From the cell containing the given text, extract its center point as (x, y) coordinate. 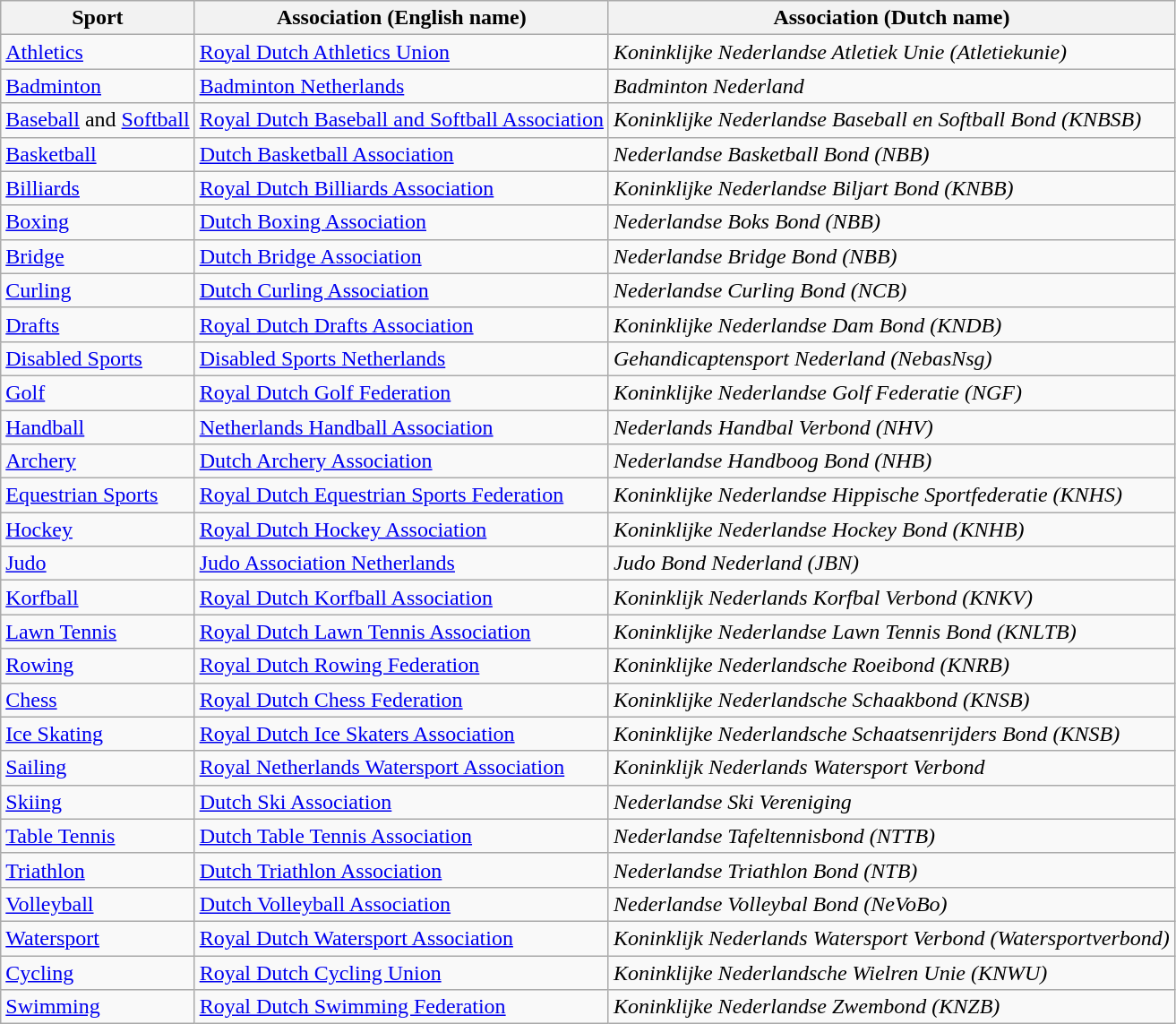
Koninklijke Nederlandse Zwembond (KNZB) (891, 1007)
Koninklijke Nederlandse Atletiek Unie (Atletiekunie) (891, 52)
Judo Association Netherlands (401, 564)
Koninklijke Nederlandse Hockey Bond (KNHB) (891, 529)
Nederlandse Tafeltennisbond (NTTB) (891, 836)
Nederlandse Boks Bond (NBB) (891, 222)
Association (Dutch name) (891, 18)
Koninklijke Nederlandse Hippische Sportfederatie (KNHS) (891, 495)
Volleyball (98, 904)
Golf (98, 392)
Nederlandse Triathlon Bond (NTB) (891, 870)
Dutch Table Tennis Association (401, 836)
Table Tennis (98, 836)
Royal Dutch Billiards Association (401, 188)
Dutch Ski Association (401, 802)
Skiing (98, 802)
Swimming (98, 1007)
Royal Dutch Chess Federation (401, 700)
Royal Dutch Drafts Association (401, 324)
Ice Skating (98, 734)
Curling (98, 290)
Bridge (98, 256)
Royal Netherlands Watersport Association (401, 768)
Royal Dutch Swimming Federation (401, 1007)
Koninklijke Nederlandsche Wielren Unie (KNWU) (891, 972)
Sport (98, 18)
Drafts (98, 324)
Equestrian Sports (98, 495)
Koninklijke Nederlandse Biljart Bond (KNBB) (891, 188)
Boxing (98, 222)
Handball (98, 427)
Badminton Netherlands (401, 86)
Netherlands Handball Association (401, 427)
Dutch Triathlon Association (401, 870)
Koninklijke Nederlandse Dam Bond (KNDB) (891, 324)
Association (English name) (401, 18)
Badminton (98, 86)
Royal Dutch Baseball and Softball Association (401, 120)
Nederlandse Bridge Bond (NBB) (891, 256)
Koninklijke Nederlandsche Schaatsenrijders Bond (KNSB) (891, 734)
Nederlandse Curling Bond (NCB) (891, 290)
Disabled Sports Netherlands (401, 358)
Royal Dutch Ice Skaters Association (401, 734)
Nederlands Handbal Verbond (NHV) (891, 427)
Sailing (98, 768)
Koninklijk Nederlands Watersport Verbond (891, 768)
Chess (98, 700)
Koninklijk Nederlands Korfbal Verbond (KNKV) (891, 598)
Royal Dutch Golf Federation (401, 392)
Dutch Curling Association (401, 290)
Rowing (98, 666)
Royal Dutch Hockey Association (401, 529)
Royal Dutch Watersport Association (401, 938)
Judo (98, 564)
Dutch Volleyball Association (401, 904)
Nederlandse Ski Vereniging (891, 802)
Watersport (98, 938)
Dutch Bridge Association (401, 256)
Koninklijke Nederlandse Baseball en Softball Bond (KNBSB) (891, 120)
Dutch Boxing Association (401, 222)
Basketball (98, 154)
Nederlandse Basketball Bond (NBB) (891, 154)
Triathlon (98, 870)
Athletics (98, 52)
Royal Dutch Korfball Association (401, 598)
Koninklijke Nederlandsche Schaakbond (KNSB) (891, 700)
Royal Dutch Lawn Tennis Association (401, 632)
Korfball (98, 598)
Koninklijk Nederlands Watersport Verbond (Watersportverbond) (891, 938)
Gehandicaptensport Nederland (NebasNsg) (891, 358)
Koninklijke Nederlandse Golf Federatie (NGF) (891, 392)
Baseball and Softball (98, 120)
Archery (98, 461)
Royal Dutch Cycling Union (401, 972)
Badminton Nederland (891, 86)
Royal Dutch Equestrian Sports Federation (401, 495)
Dutch Basketball Association (401, 154)
Disabled Sports (98, 358)
Hockey (98, 529)
Lawn Tennis (98, 632)
Royal Dutch Rowing Federation (401, 666)
Dutch Archery Association (401, 461)
Koninklijke Nederlandse Lawn Tennis Bond (KNLTB) (891, 632)
Royal Dutch Athletics Union (401, 52)
Cycling (98, 972)
Nederlandse Volleybal Bond (NeVoBo) (891, 904)
Nederlandse Handboog Bond (NHB) (891, 461)
Billiards (98, 188)
Judo Bond Nederland (JBN) (891, 564)
Koninklijke Nederlandsche Roeibond (KNRB) (891, 666)
